Pinpoint the cell where the given text exists, returning its (X, Y) midpoint coordinate. 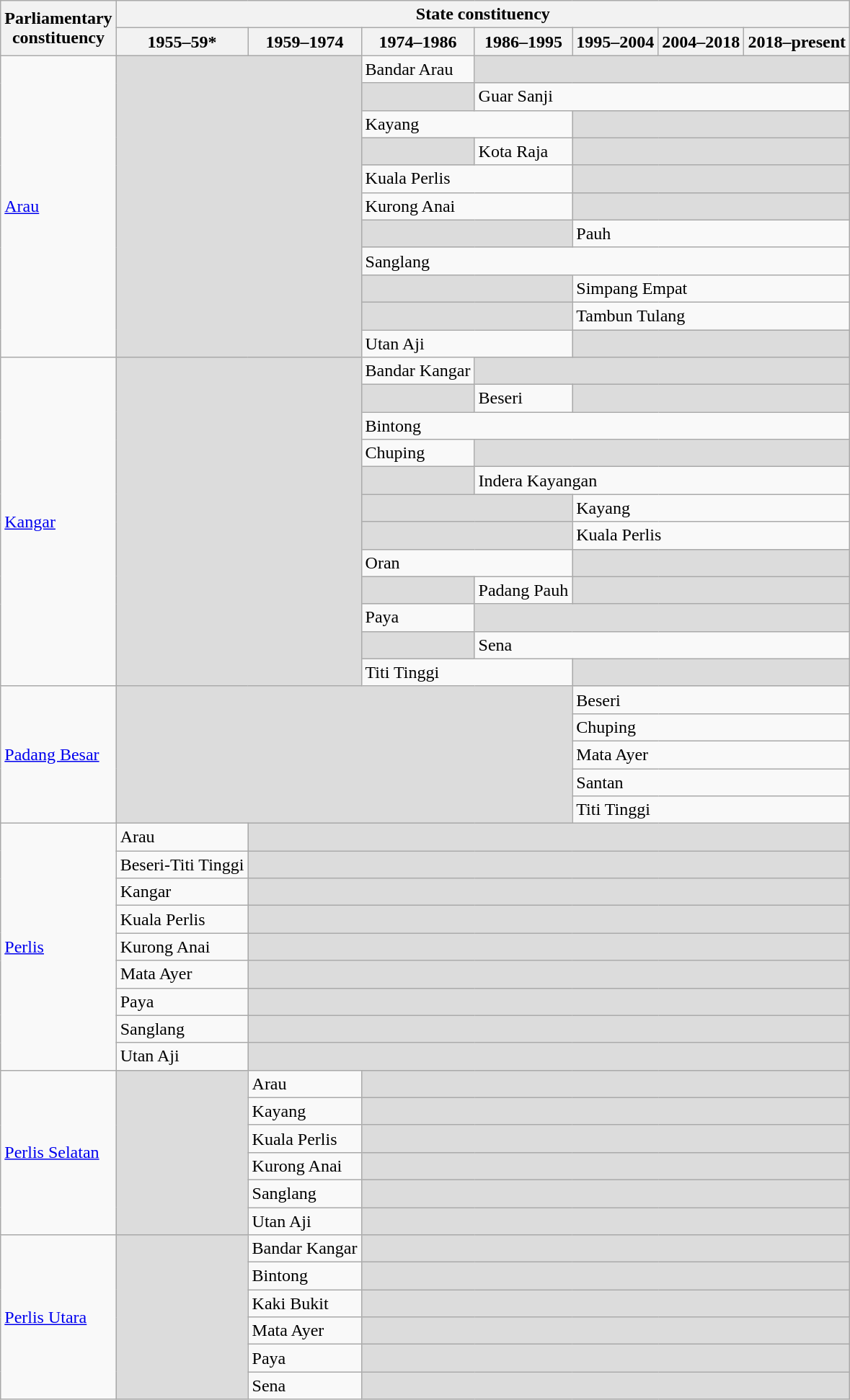
Padang Besar (58, 754)
1974–1986 (418, 42)
Santan (711, 782)
Kota Raja (523, 151)
Perlis Utara (58, 1317)
State constituency (483, 14)
Bandar Arau (418, 69)
1955–59* (182, 42)
1959–1974 (304, 42)
Kaki Bukit (304, 1303)
1986–1995 (523, 42)
Oran (467, 563)
Perlis Selatan (58, 1152)
Pauh (711, 233)
Padang Pauh (523, 590)
Indera Kayangan (662, 481)
Perlis (58, 947)
Guar Sanji (662, 97)
1995–2004 (616, 42)
Tambun Tulang (711, 316)
Parliamentaryconstituency (58, 28)
2018–present (797, 42)
2004–2018 (701, 42)
Simpang Empat (711, 288)
Beseri-Titi Tinggi (182, 865)
